Locate the cell with the specified text and output its (X, Y) center coordinate. 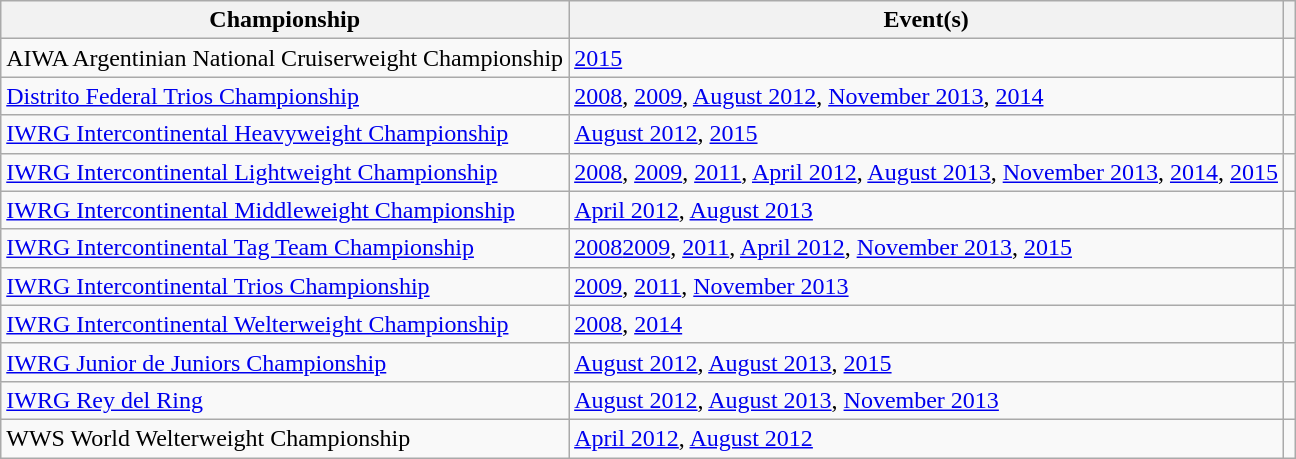
IWRG Intercontinental Trios Championship (285, 286)
Event(s) (926, 20)
April 2012, August 2012 (926, 438)
IWRG Intercontinental Lightweight Championship (285, 172)
April 2012, August 2013 (926, 210)
AIWA Argentinian National Cruiserweight Championship (285, 58)
2008, 2014 (926, 324)
2008, 2009, 2011, April 2012, August 2013, November 2013, 2014, 2015 (926, 172)
IWRG Intercontinental Middleweight Championship (285, 210)
August 2012, August 2013, 2015 (926, 362)
Distrito Federal Trios Championship (285, 96)
IWRG Intercontinental Welterweight Championship (285, 324)
2015 (926, 58)
IWRG Rey del Ring (285, 400)
2008, 2009, August 2012, November 2013, 2014 (926, 96)
IWRG Intercontinental Heavyweight Championship (285, 134)
Championship (285, 20)
WWS World Welterweight Championship (285, 438)
August 2012, 2015 (926, 134)
2009, 2011, November 2013 (926, 286)
IWRG Intercontinental Tag Team Championship (285, 248)
August 2012, August 2013, November 2013 (926, 400)
20082009, 2011, April 2012, November 2013, 2015 (926, 248)
IWRG Junior de Juniors Championship (285, 362)
